Output the [X, Y] coordinate of the center of the cell containing the given text.  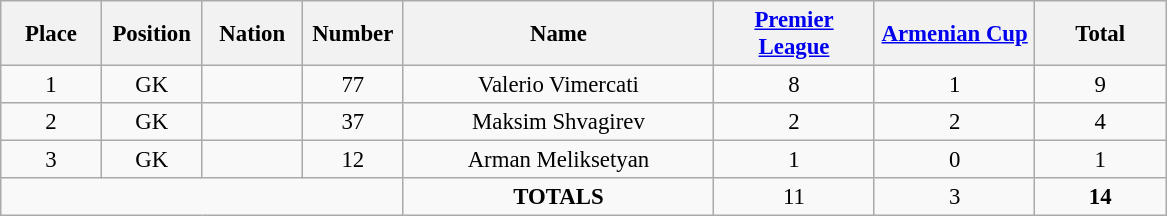
11 [794, 197]
Valerio Vimercati [558, 85]
8 [794, 85]
Premier League [794, 34]
12 [354, 160]
37 [354, 122]
0 [954, 160]
TOTALS [558, 197]
Name [558, 34]
Armenian Cup [954, 34]
14 [1100, 197]
Nation [252, 34]
Arman Meliksetyan [558, 160]
Total [1100, 34]
Place [52, 34]
Number [354, 34]
4 [1100, 122]
Maksim Shvagirev [558, 122]
Position [152, 34]
77 [354, 85]
9 [1100, 85]
